From the cell containing the given text, extract its center point as [x, y] coordinate. 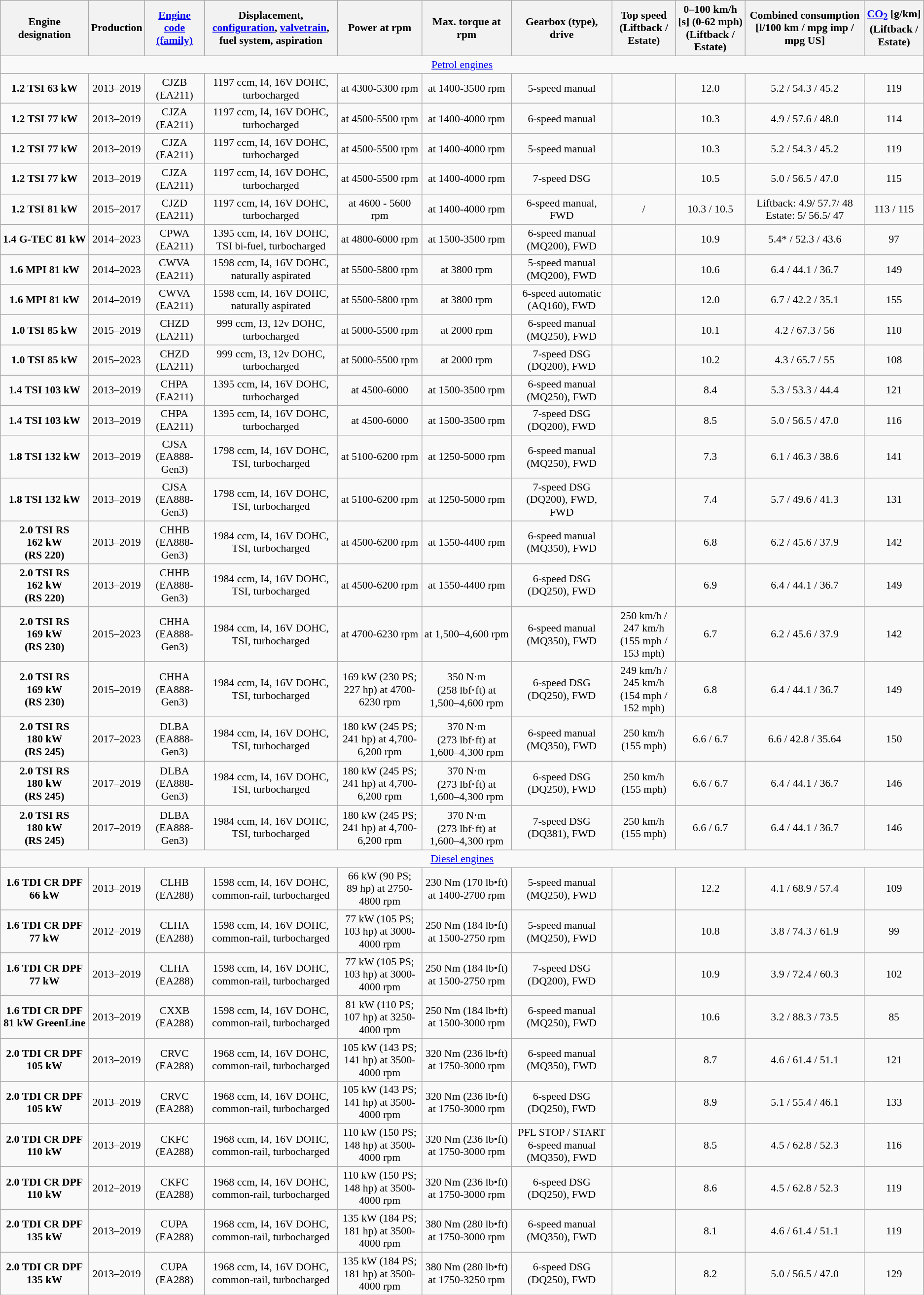
10.1 [711, 329]
10.5 [711, 178]
6.1 / 46.3 / 38.6 [805, 456]
155 [894, 300]
7.4 [711, 500]
150 [894, 739]
6.6 / 42.8 / 35.64 [805, 739]
6.9 [711, 585]
7.3 [711, 456]
85 [894, 1016]
10.2 [711, 360]
4.1 / 68.9 / 57.4 [805, 888]
Liftback: 4.9/ 57.7/ 48Estate: 5/ 56.5/ 47 [805, 209]
114 [894, 118]
3.8 / 74.3 / 61.9 [805, 932]
at 1,500–4,600 rpm [466, 634]
PFL STOP / START 6-speed manual (MQ350), FWD [562, 1145]
Combined consumption [l/100 km / mpg imp / mpg US] [805, 28]
5.4* / 52.3 / 43.6 [805, 239]
250 Nm (184 lb•ft) at 1500-3000 rpm [466, 1016]
7-speed DSG (DQ200), FWD, FWD [562, 500]
109 [894, 888]
230 Nm (170 lb•ft) at 1400-2700 rpm [466, 888]
5-speed manual (MQ200), FWD [562, 269]
2014–2019 [117, 300]
8.1 [711, 1230]
Top speed(Liftback / Estate) [644, 28]
6-speed manual, FWD [562, 209]
Engine code (family) [175, 28]
CXXB (EA288) [175, 1016]
12.2 [711, 888]
113 / 115 [894, 209]
Displacement, configuration, valvetrain, fuel system, aspiration [271, 28]
1.2 TSI 81 kW [44, 209]
CPWA (EA211) [175, 239]
141 [894, 456]
Petrol engines [462, 65]
7-speed DSG [562, 178]
81 kW (110 PS; 107 hp) at 3250-4000 rpm [380, 1016]
110 [894, 329]
Diesel engines [462, 858]
CJZD(EA211) [175, 209]
at 4600 - 5600 rpm [380, 209]
97 [894, 239]
10.3 / 10.5 [711, 209]
249 km/h / 245 km/h(154 mph / 152 mph) [644, 689]
5.7 / 49.6 / 41.3 [805, 500]
at 4800-6000 rpm [380, 239]
10.8 [711, 932]
1395 ccm, I4, 16V DOHC, TSI bi-fuel, turbocharged [271, 239]
1.4 G-TEC 81 kW [44, 239]
at 4300-5300 rpm [380, 88]
169 kW (230 PS; 227 hp) at 4700-6230 rpm [380, 689]
8.2 [711, 1274]
3.9 / 72.4 / 60.3 [805, 974]
133 [894, 1102]
4.2 / 67.3 / 56 [805, 329]
Gearbox (type), drive [562, 28]
8.7 [711, 1060]
Production [117, 28]
4.9 / 57.6 / 48.0 [805, 118]
129 [894, 1274]
1.2 TSI 63 kW [44, 88]
380 Nm (280 lb•ft) at 1750-3000 rpm [466, 1230]
CO2 [g/km](Liftback / Estate) [894, 28]
6-speed manual (MQ200), FWD [562, 239]
at 4700-6230 rpm [380, 634]
1.6 TDI CR DPF 81 kW GreenLine [44, 1016]
2015–2017 [117, 209]
108 [894, 360]
Engine designation [44, 28]
6.7 / 42.2 / 35.1 [805, 300]
131 [894, 500]
8.6 [711, 1188]
6-speed manual [562, 118]
5.1 / 55.4 / 46.1 [805, 1102]
Power at rpm [380, 28]
66 kW (90 PS; 89 hp) at 2750-4800 rpm [380, 888]
1.6 TDI CR DPF 66 kW [44, 888]
380 Nm (280 lb•ft) at 1750-3250 rpm [466, 1274]
99 [894, 932]
7-speed DSG (DQ381), FWD [562, 828]
CJZB (EA211) [175, 88]
3.2 / 88.3 / 73.5 [805, 1016]
Max. torque at rpm [466, 28]
350 N⋅m (258 lbf⋅ft) at 1,500–4,600 rpm [466, 689]
8.4 [711, 389]
250 km/h / 247 km/h(155 mph / 153 mph) [644, 634]
CLHB (EA288) [175, 888]
at 1400-3500 rpm [466, 88]
6-speed automatic (AQ160), FWD [562, 300]
8.9 [711, 1102]
/ [644, 209]
5.3 / 53.3 / 44.4 [805, 389]
115 [894, 178]
6.7 [711, 634]
4.3 / 65.7 / 55 [805, 360]
0–100 km/h [s] (0-62 mph)(Liftback / Estate) [711, 28]
102 [894, 974]
2017–2023 [117, 739]
